Locate the cell with the specified text and output its [x, y] center coordinate. 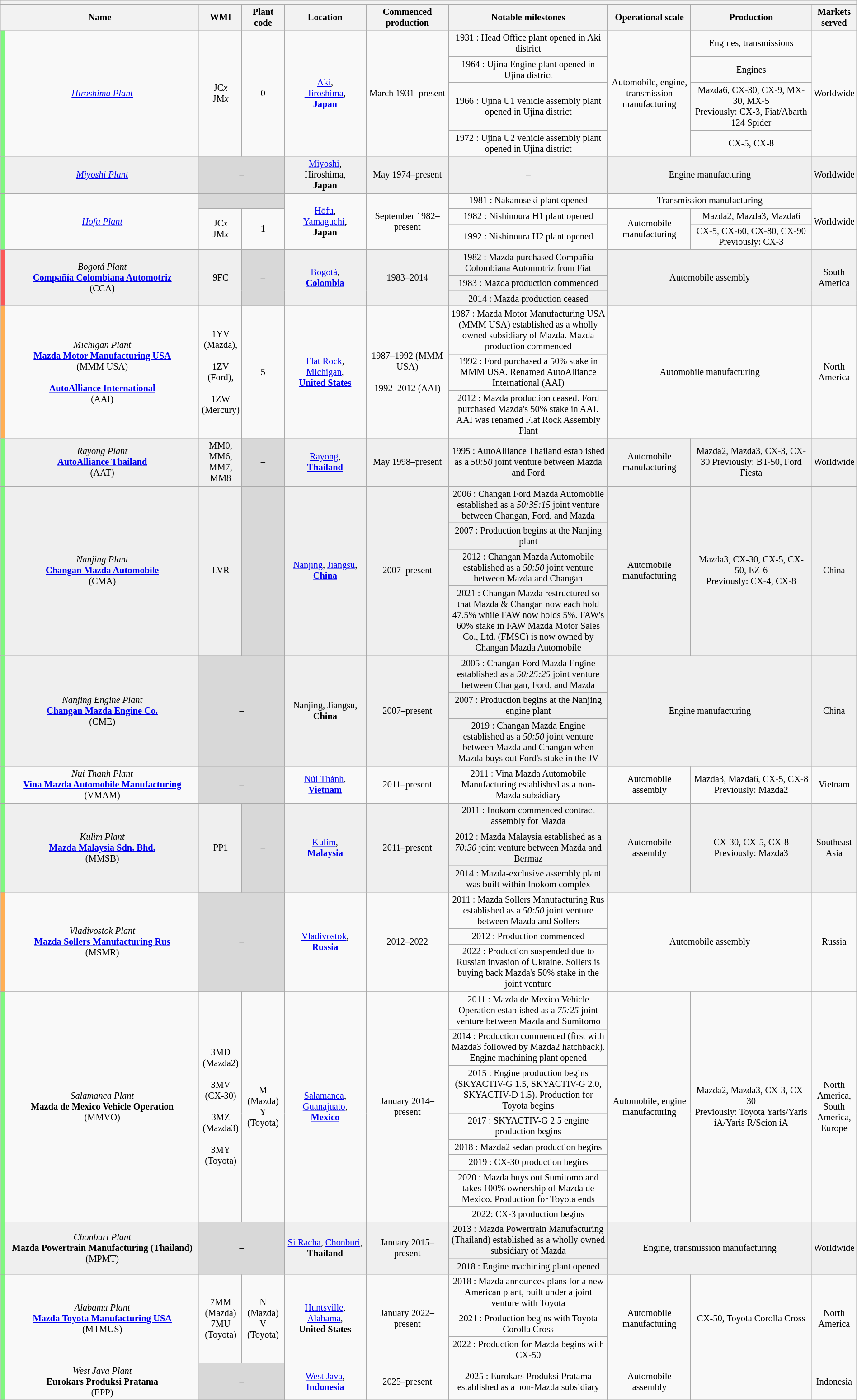
Engine, transmission manufacturing [710, 1248]
West Java,Indonesia [325, 1381]
Vladivostok,Russia [325, 942]
South America [834, 278]
Name [100, 18]
Mazda2, Mazda3, CX-3, CX-30 Previously: Toyota Yaris/Yaris iA/Yaris R/Scion iA [751, 1107]
2015 : Engine production begins (SKYACTIV-G 1.5, SKYACTIV-G 2.0, SKYACTIV-D 1.5). Production for Toyota begins [528, 1090]
Russia [834, 942]
2022 : Production suspended due to Russian invasion of Ukraine. Sollers is buying back Mazda's 50% stake in the joint venture [528, 968]
Huntsville,Alabama,United States [325, 1318]
Mazda2, Mazda3, Mazda6 [751, 216]
CX-5, CX-8 [751, 143]
Aki,Hiroshima,Japan [325, 93]
March 1931–present [407, 93]
Rayong,Thailand [325, 463]
Miyoshi Plant [102, 175]
PP1 [221, 847]
Hiroshima Plant [102, 93]
Chonburi PlantMazda Powertrain Manufacturing (Thailand)(MPMT) [102, 1248]
LVR [221, 571]
2018 : Mazda announces plans for a new American plant, built under a joint venture with Toyota [528, 1292]
2007 : Production begins at the Nanjing plant [528, 536]
1981 : Nakanoseki plant opened [528, 201]
1966 : Ujina U1 vehicle assembly plant opened in Ujina district [528, 107]
2012–2022 [407, 942]
January 2014–present [407, 1107]
Si Racha, Chonburi,Thailand [325, 1248]
CX-5, CX-60, CX-80, CX-90 Previously: CX-3 [751, 237]
1982 : Mazda purchased Compañía Colombiana Automotriz from Fiat [528, 263]
0 [263, 93]
2011 : Vina Mazda Automobile Manufacturing established as a non-Mazda subsidiary [528, 785]
Engines [751, 70]
2011 : Mazda Sollers Manufacturing Rus established as a 50:50 joint venture between Mazda and Sollers [528, 911]
MM0, MM6, MM7, MM8 [221, 463]
2014 : Production commenced (first with Mazda3 followed by Mazda2 hatchback). Engine machining plant opened [528, 1047]
September 1982–present [407, 221]
Mazda3, Mazda6, CX-5, CX-8Previously: Mazda2 [751, 785]
CX-30, CX-5, CX-8 Previously: Mazda3 [751, 847]
1987 : Mazda Motor Manufacturing USA (MMM USA) established as a wholly owned subsidiary of Mazda. Mazda production commenced [528, 330]
West Java PlantEurokars Produksi Pratama(EPP) [102, 1381]
2014 : Mazda production ceased [528, 299]
Salamanca, Guanajuato,Mexico [325, 1107]
Hofu Plant [102, 221]
May 1974–present [407, 175]
2025 : Eurokars Produksi Pratama established as a non-Mazda subsidiary [528, 1381]
7MM (Mazda) 7MU (Toyota) [221, 1318]
2005 : Changan Ford Mazda Engine established as a 50:25:25 joint venture between Changan, Ford, and Mazda [528, 674]
Mazda6, CX-30, CX-9, MX-30, MX-5 Previously: CX-3, Fiat/Abarth 124 Spider [751, 107]
Michigan PlantMazda Motor Manufacturing USA(MMM USA)AutoAlliance International(AAI) [102, 372]
2018 : Mazda2 sedan production begins [528, 1147]
2020 : Mazda buys out Sumitomo and takes 100% ownership of Mazda de Mexico. Production for Toyota ends [528, 1188]
Commenced production [407, 18]
2012 : Production commenced [528, 936]
1 [263, 229]
Kulim PlantMazda Malaysia Sdn. Bhd.(MMSB) [102, 847]
2021 : Production begins with Toyota Corolla Cross [528, 1324]
1983–2014 [407, 278]
May 1998–present [407, 463]
Bogotá PlantCompañía Colombiana Automotriz(CCA) [102, 278]
Southeast Asia [834, 847]
Automobile, engine manufacturing [649, 1107]
Mazda3, CX-30, CX-5, CX-50, EZ-6 Previously: CX-4, CX-8 [751, 571]
1931 : Head Office plant opened in Aki district [528, 43]
Hōfu,Yamaguchi,Japan [325, 221]
Vietnam [834, 785]
Transmission manufacturing [710, 201]
2019 : CX-30 production begins [528, 1162]
Nui Thanh PlantVina Mazda Automobile Manufacturing(VMAM) [102, 785]
1972 : Ujina U2 vehicle assembly plant opened in Ujina district [528, 143]
1YV (Mazda), 1ZV (Ford), 1ZW (Mercury) [221, 372]
Plant code [263, 18]
WMI [221, 18]
Rayong PlantAutoAlliance Thailand(AAT) [102, 463]
1964 : Ujina Engine plant opened in Ujina district [528, 70]
North America, South America, Europe [834, 1107]
Notable milestones [528, 18]
2022: CX-3 production begins [528, 1214]
Bogotá,Colombia [325, 278]
2022 : Production for Mazda begins with CX-50 [528, 1350]
Marketsserved [834, 18]
Mazda2, Mazda3, CX-3, CX-30 Previously: BT-50, Ford Fiesta [751, 463]
Miyoshi,Hiroshima,Japan [325, 175]
2007 : Production begins at the Nanjing engine plant [528, 706]
1992 : Ford purchased a 50% stake in MMM USA. Renamed AutoAlliance International (AAI) [528, 372]
Engines, transmissions [751, 43]
M (Mazda) Y (Toyota) [263, 1107]
9FC [221, 278]
2012 : Mazda production ceased. Ford purchased Mazda's 50% stake in AAI. AAI was renamed Flat Rock Assembly Plant [528, 415]
1995 : AutoAlliance Thailand established as a 50:50 joint venture between Mazda and Ford [528, 463]
N (Mazda) V (Toyota) [263, 1318]
Kulim,Malaysia [325, 847]
Nanjing Engine PlantChangan Mazda Engine Co.(CME) [102, 711]
1987–1992 (MMM USA) 1992–2012 (AAI) [407, 372]
2011 : Inokom commenced contract assembly for Mazda [528, 816]
Nanjing PlantChangan Mazda Automobile(CMA) [102, 571]
2011 : Mazda de Mexico Vehicle Operation established as a 75:25 joint venture between Mazda and Sumitomo [528, 1010]
2019 : Changan Mazda Engine established as a 50:50 joint venture between Mazda and Changan when Mazda buys out Ford's stake in the JV [528, 742]
Flat Rock,Michigan,United States [325, 372]
1983 : Mazda production commenced [528, 283]
Location [325, 18]
5 [263, 372]
Vladivostok PlantMazda Sollers Manufacturing Rus(MSMR) [102, 942]
Production [751, 18]
2006 : Changan Ford Mazda Automobile established as a 50:35:15 joint venture between Changan, Ford, and Mazda [528, 505]
Indonesia [834, 1381]
3MD (Mazda2) 3MV (CX-30) 3MZ (Mazda3) 3MY (Toyota) [221, 1107]
2025–present [407, 1381]
2017 : SKYACTIV-G 2.5 engine production begins [528, 1126]
2013 : Mazda Powertrain Manufacturing (Thailand) established as a wholly owned subsidiary of Mazda [528, 1241]
January 2022–present [407, 1318]
1982 : Nishinoura H1 plant opened [528, 216]
Salamanca PlantMazda de Mexico Vehicle Operation(MMVO) [102, 1107]
Operational scale [649, 18]
Núi Thành,Vietnam [325, 785]
2012 : Changan Mazda Automobile established as a 50:50 joint venture between Mazda and Changan [528, 568]
January 2015–present [407, 1248]
2012 : Mazda Malaysia established as a 70:30 joint venture between Mazda and Bermaz [528, 847]
CX-50, Toyota Corolla Cross [751, 1318]
2014 : Mazda-exclusive assembly plant was built within Inokom complex [528, 879]
Alabama PlantMazda Toyota Manufacturing USA(MTMUS) [102, 1318]
1992 : Nishinoura H2 plant opened [528, 237]
Automobile, engine, transmission manufacturing [649, 93]
2018 : Engine machining plant opened [528, 1266]
